Scan for the cell matching the given text and deliver its (x, y) coordinate at center. 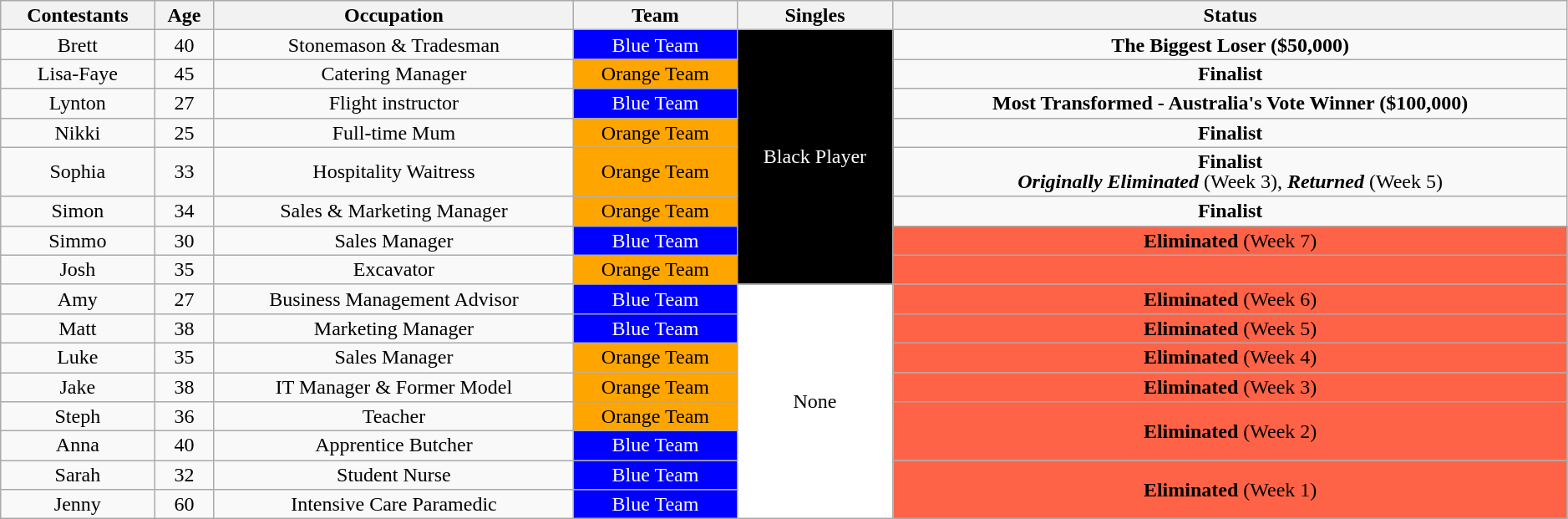
Eliminated (Week 6) (1230, 299)
Eliminated (Week 3) (1230, 388)
Sales & Marketing Manager (394, 211)
Singles (815, 15)
30 (184, 241)
Eliminated (Week 7) (1230, 241)
Occupation (394, 15)
Steph (78, 416)
Status (1230, 15)
Nikki (78, 132)
Student Nurse (394, 475)
Eliminated (Week 4) (1230, 358)
Sophia (78, 172)
Josh (78, 269)
60 (184, 505)
Intensive Care Paramedic (394, 505)
Age (184, 15)
33 (184, 172)
Simon (78, 211)
Brett (78, 45)
Team (655, 15)
Hospitality Waitress (394, 172)
45 (184, 74)
Luke (78, 358)
Business Management Advisor (394, 299)
Excavator (394, 269)
Sarah (78, 475)
None (815, 401)
34 (184, 211)
Eliminated (Week 1) (1230, 490)
Anna (78, 446)
Finalist Originally Eliminated (Week 3), Returned (Week 5) (1230, 172)
Simmo (78, 241)
Most Transformed - Australia's Vote Winner ($100,000) (1230, 104)
The Biggest Loser ($50,000) (1230, 45)
Matt (78, 328)
Black Player (815, 157)
Stonemason & Tradesman (394, 45)
Teacher (394, 416)
Eliminated (Week 5) (1230, 328)
36 (184, 416)
Catering Manager (394, 74)
Amy (78, 299)
Jake (78, 388)
Lisa-Faye (78, 74)
Lynton (78, 104)
Marketing Manager (394, 328)
25 (184, 132)
Eliminated (Week 2) (1230, 431)
Apprentice Butcher (394, 446)
Full-time Mum (394, 132)
Contestants (78, 15)
32 (184, 475)
IT Manager & Former Model (394, 388)
Flight instructor (394, 104)
Jenny (78, 505)
